Locate the cell with the specified text and output its [X, Y] center coordinate. 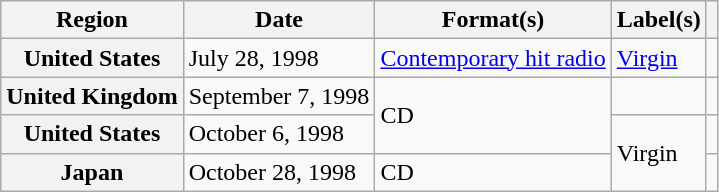
July 28, 1998 [279, 58]
Label(s) [658, 20]
Format(s) [493, 20]
October 28, 1998 [279, 172]
September 7, 1998 [279, 96]
United Kingdom [92, 96]
Region [92, 20]
October 6, 1998 [279, 134]
Contemporary hit radio [493, 58]
Japan [92, 172]
Date [279, 20]
